Scan for the cell matching the given text and deliver its (x, y) coordinate at center. 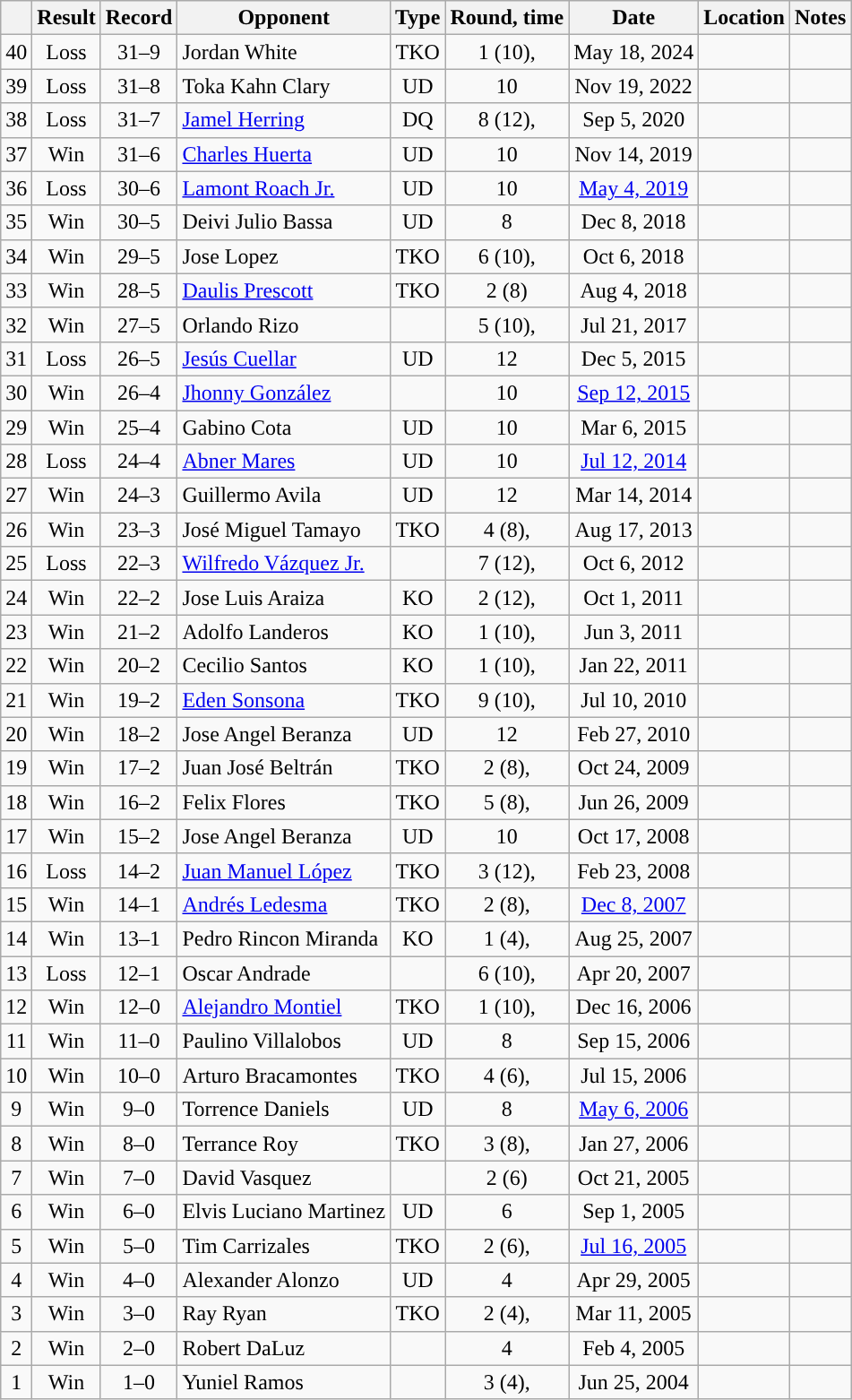
40 (16, 52)
Sep 15, 2006 (634, 1041)
Jun 3, 2011 (634, 632)
Feb 4, 2005 (634, 1348)
Alejandro Montiel (284, 1007)
Mar 11, 2005 (634, 1314)
Jun 26, 2009 (634, 802)
17–2 (139, 768)
2 (6), (507, 1246)
Feb 23, 2008 (634, 870)
Oct 6, 2012 (634, 564)
38 (16, 120)
31–7 (139, 120)
30–6 (139, 188)
Dec 8, 2018 (634, 222)
Paulino Villalobos (284, 1041)
31–6 (139, 154)
2 (8) (507, 290)
7 (12), (507, 564)
31–8 (139, 86)
Arturo Bracamontes (284, 1076)
36 (16, 188)
Jul 10, 2010 (634, 700)
Jesús Cuellar (284, 359)
Lamont Roach Jr. (284, 188)
3 (12), (507, 870)
Cecilio Santos (284, 666)
22 (16, 666)
5 (10), (507, 324)
Andrés Ledesma (284, 904)
Date (634, 18)
14–2 (139, 870)
May 18, 2024 (634, 52)
2 (12), (507, 598)
25 (16, 564)
9–0 (139, 1110)
17 (16, 836)
2 (6) (507, 1178)
26–5 (139, 359)
13 (16, 972)
13–1 (139, 938)
Jamel Herring (284, 120)
Toka Kahn Clary (284, 86)
35 (16, 222)
Feb 27, 2010 (634, 734)
26 (16, 530)
Apr 20, 2007 (634, 972)
Jul 16, 2005 (634, 1246)
Yuniel Ramos (284, 1382)
22–3 (139, 564)
Sep 1, 2005 (634, 1212)
Round, time (507, 18)
4 (6), (507, 1076)
Charles Huerta (284, 154)
Torrence Daniels (284, 1110)
18 (16, 802)
Daulis Prescott (284, 290)
Opponent (284, 18)
Sep 12, 2015 (634, 393)
23 (16, 632)
28–5 (139, 290)
Pedro Rincon Miranda (284, 938)
29–5 (139, 256)
Orlando Rizo (284, 324)
Tim Carrizales (284, 1246)
20 (16, 734)
Ray Ryan (284, 1314)
Oscar Andrade (284, 972)
18–2 (139, 734)
7–0 (139, 1178)
10–0 (139, 1076)
Jun 25, 2004 (634, 1382)
Abner Mares (284, 462)
12–0 (139, 1007)
Oct 24, 2009 (634, 768)
19 (16, 768)
Alexander Alonzo (284, 1280)
Jul 15, 2006 (634, 1076)
5 (8), (507, 802)
1 (4), (507, 938)
Juan Manuel López (284, 870)
Jan 22, 2011 (634, 666)
4–0 (139, 1280)
15–2 (139, 836)
24 (16, 598)
Jose Luis Araiza (284, 598)
7 (16, 1178)
14 (16, 938)
José Miguel Tamayo (284, 530)
3 (4), (507, 1382)
27 (16, 496)
Jul 21, 2017 (634, 324)
Jose Lopez (284, 256)
5 (16, 1246)
31–9 (139, 52)
16–2 (139, 802)
23–3 (139, 530)
11 (16, 1041)
Nov 14, 2019 (634, 154)
Aug 17, 2013 (634, 530)
8 (12), (507, 120)
Wilfredo Vázquez Jr. (284, 564)
1–0 (139, 1382)
25–4 (139, 428)
14–1 (139, 904)
3 (16, 1314)
Dec 16, 2006 (634, 1007)
May 6, 2006 (634, 1110)
3 (8), (507, 1144)
Eden Sonsona (284, 700)
Guillermo Avila (284, 496)
28 (16, 462)
9 (16, 1110)
6–0 (139, 1212)
2 (16, 1348)
27–5 (139, 324)
Jan 27, 2006 (634, 1144)
21 (16, 700)
Felix Flores (284, 802)
Dec 8, 2007 (634, 904)
Aug 4, 2018 (634, 290)
Gabino Cota (284, 428)
Oct 21, 2005 (634, 1178)
Oct 17, 2008 (634, 836)
34 (16, 256)
21–2 (139, 632)
Oct 6, 2018 (634, 256)
Terrance Roy (284, 1144)
5–0 (139, 1246)
Result (66, 18)
Type (417, 18)
33 (16, 290)
Sep 5, 2020 (634, 120)
16 (16, 870)
9 (10), (507, 700)
Location (744, 18)
24–3 (139, 496)
Adolfo Landeros (284, 632)
3–0 (139, 1314)
Mar 14, 2014 (634, 496)
37 (16, 154)
24–4 (139, 462)
Dec 5, 2015 (634, 359)
2–0 (139, 1348)
Deivi Julio Bassa (284, 222)
19–2 (139, 700)
Robert DaLuz (284, 1348)
Juan José Beltrán (284, 768)
Aug 25, 2007 (634, 938)
11–0 (139, 1041)
22–2 (139, 598)
31 (16, 359)
May 4, 2019 (634, 188)
Jul 12, 2014 (634, 462)
20–2 (139, 666)
15 (16, 904)
Record (139, 18)
26–4 (139, 393)
Elvis Luciano Martinez (284, 1212)
Notes (820, 18)
30 (16, 393)
12–1 (139, 972)
Oct 1, 2011 (634, 598)
DQ (417, 120)
Jhonny González (284, 393)
Nov 19, 2022 (634, 86)
30–5 (139, 222)
4 (8), (507, 530)
8–0 (139, 1144)
Mar 6, 2015 (634, 428)
2 (4), (507, 1314)
Apr 29, 2005 (634, 1280)
29 (16, 428)
Jordan White (284, 52)
1 (16, 1382)
David Vasquez (284, 1178)
39 (16, 86)
32 (16, 324)
